For the text-containing cell, return its midpoint in (x, y) coordinate format. 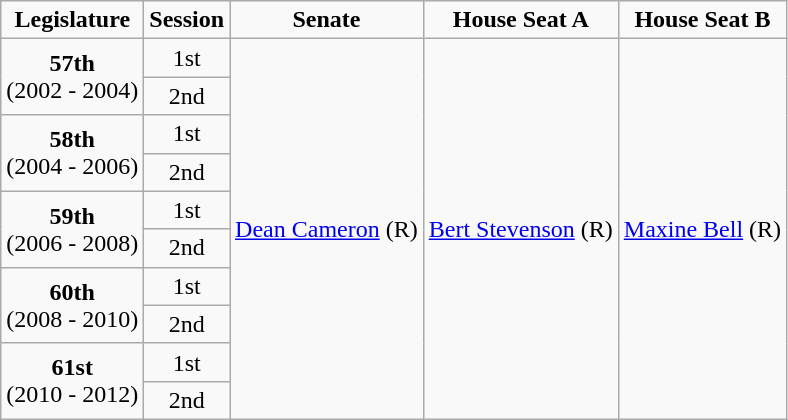
Dean Cameron (R) (327, 230)
61st (2010 - 2012) (72, 381)
Bert Stevenson (R) (520, 230)
Senate (327, 20)
Maxine Bell (R) (702, 230)
Session (187, 20)
60th (2008 - 2010) (72, 305)
Legislature (72, 20)
House Seat B (702, 20)
House Seat A (520, 20)
59th (2006 - 2008) (72, 229)
58th (2004 - 2006) (72, 153)
57th (2002 - 2004) (72, 77)
